Provide the [x, y] coordinate of the cell's center where the given text is located.  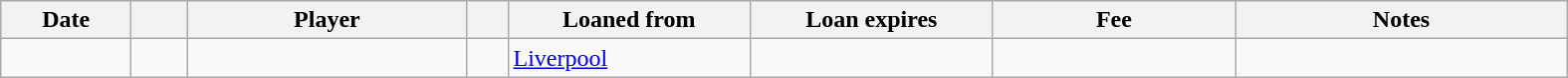
Liverpool [629, 58]
Notes [1402, 20]
Player [327, 20]
Date [66, 20]
Loaned from [629, 20]
Fee [1114, 20]
Loan expires [872, 20]
